Extract the (x, y) coordinate from the center of the cell holding the provided text.  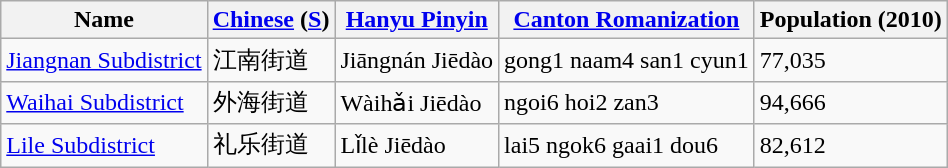
Canton Romanization (627, 20)
Waihai Subdistrict (104, 102)
礼乐街道 (271, 146)
Wàihǎi Jiēdào (417, 102)
ngoi6 hoi2 zan3 (627, 102)
Hanyu Pinyin (417, 20)
Jiangnan Subdistrict (104, 60)
82,612 (850, 146)
94,666 (850, 102)
gong1 naam4 san1 cyun1 (627, 60)
Population (2010) (850, 20)
Lǐlè Jiēdào (417, 146)
Lile Subdistrict (104, 146)
Jiāngnán Jiēdào (417, 60)
Name (104, 20)
Chinese (S) (271, 20)
外海街道 (271, 102)
江南街道 (271, 60)
77,035 (850, 60)
lai5 ngok6 gaai1 dou6 (627, 146)
